Return [X, Y] of the center of cell containing provided text 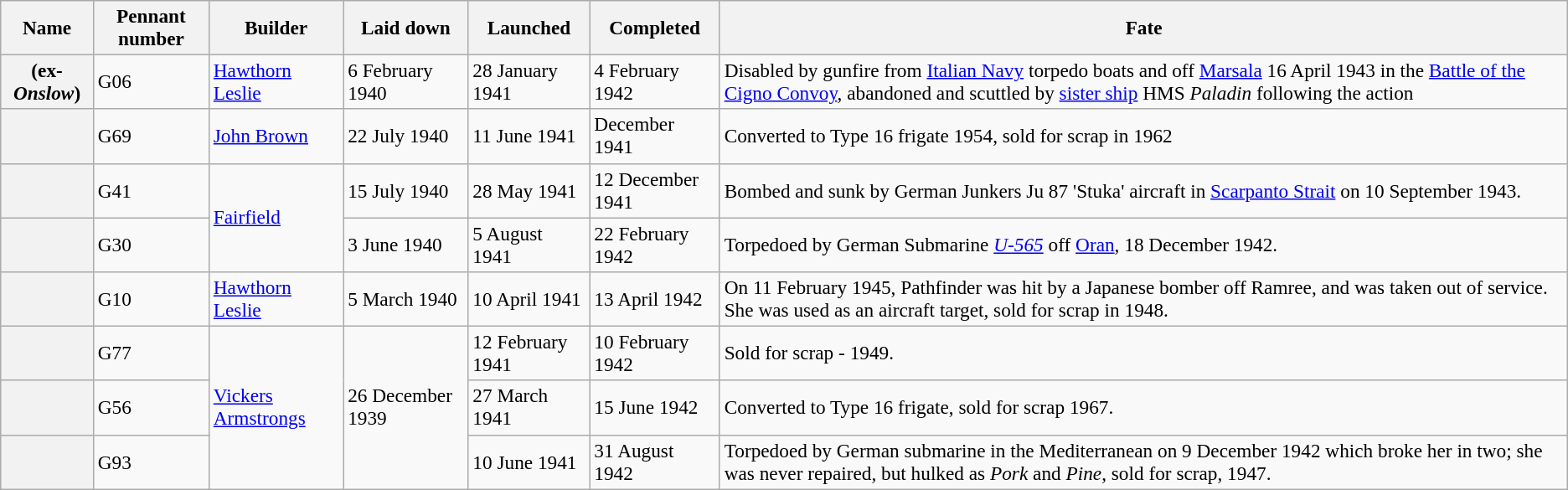
Laid down [405, 27]
G41 [151, 191]
10 April 1941 [529, 298]
Converted to Type 16 frigate, sold for scrap 1967. [1144, 407]
28 May 1941 [529, 191]
4 February 1942 [655, 82]
G93 [151, 462]
10 February 1942 [655, 353]
John Brown [276, 136]
G56 [151, 407]
Vickers Armstrongs [276, 407]
G30 [151, 245]
December 1941 [655, 136]
Sold for scrap - 1949. [1144, 353]
3 June 1940 [405, 245]
(ex-Onslow) [47, 82]
Completed [655, 27]
G06 [151, 82]
26 December 1939 [405, 407]
5 March 1940 [405, 298]
Converted to Type 16 frigate 1954, sold for scrap in 1962 [1144, 136]
Launched [529, 27]
31 August 1942 [655, 462]
Fate [1144, 27]
Builder [276, 27]
15 July 1940 [405, 191]
G69 [151, 136]
22 July 1940 [405, 136]
5 August 1941 [529, 245]
Name [47, 27]
Bombed and sunk by German Junkers Ju 87 'Stuka' aircraft in Scarpanto Strait on 10 September 1943. [1144, 191]
12 February 1941 [529, 353]
6 February 1940 [405, 82]
10 June 1941 [529, 462]
11 June 1941 [529, 136]
22 February 1942 [655, 245]
28 January 1941 [529, 82]
Pennant number [151, 27]
13 April 1942 [655, 298]
27 March 1941 [529, 407]
15 June 1942 [655, 407]
12 December 1941 [655, 191]
G77 [151, 353]
Torpedoed by German Submarine U-565 off Oran, 18 December 1942. [1144, 245]
Fairfield [276, 218]
G10 [151, 298]
